Provide the (X, Y) coordinate of the cell's center where the given text is located.  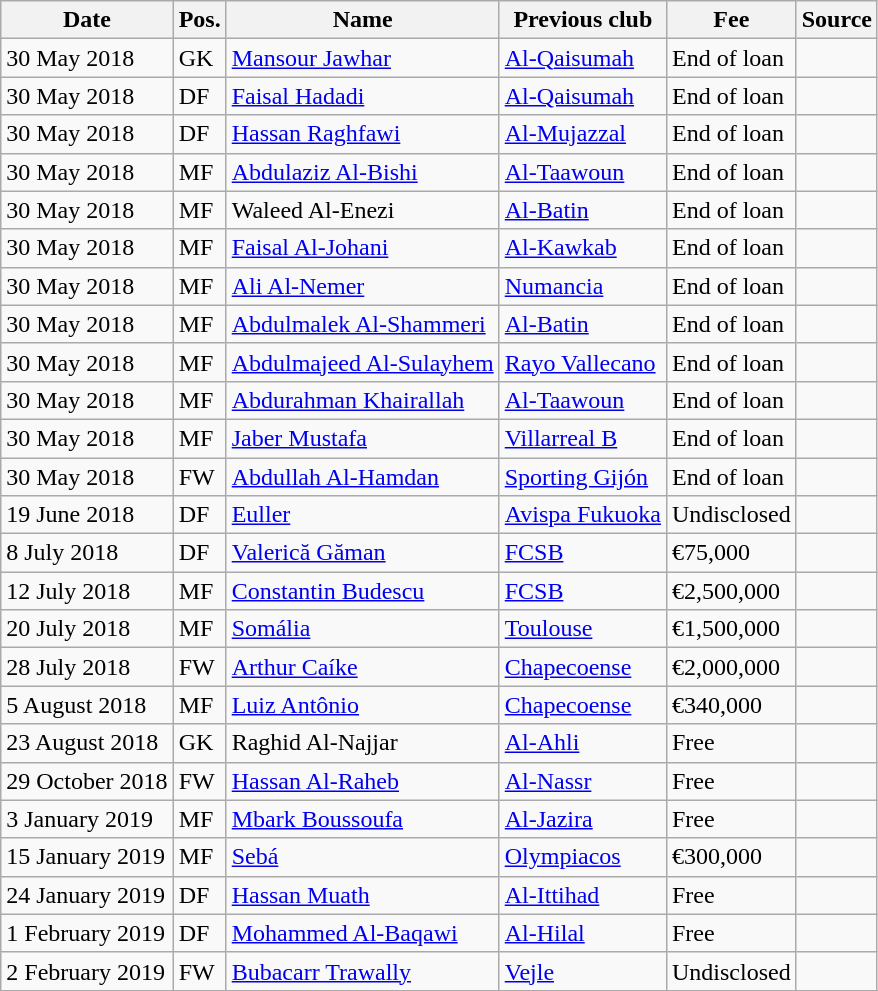
Constantin Budescu (362, 591)
Hassan Al-Raheb (362, 781)
Euller (362, 515)
Rayo Vallecano (582, 362)
Mansour Jawhar (362, 58)
Valerică Găman (362, 553)
Previous club (582, 20)
Jaber Mustafa (362, 438)
Name (362, 20)
€300,000 (731, 857)
€2,500,000 (731, 591)
12 July 2018 (87, 591)
2 February 2019 (87, 971)
8 July 2018 (87, 553)
Al-Jazira (582, 819)
Sebá (362, 857)
Arthur Caíke (362, 667)
Al-Ittihad (582, 895)
Villarreal B (582, 438)
15 January 2019 (87, 857)
Waleed Al-Enezi (362, 210)
Al-Kawkab (582, 248)
Sporting Gijón (582, 477)
Somália (362, 629)
Al-Mujazzal (582, 134)
Fee (731, 20)
Mohammed Al-Baqawi (362, 933)
Hassan Muath (362, 895)
1 February 2019 (87, 933)
28 July 2018 (87, 667)
Abdulmalek Al-Shammeri (362, 324)
Faisal Al-Johani (362, 248)
Hassan Raghfawi (362, 134)
Abdurahman Khairallah (362, 400)
Al-Ahli (582, 743)
Bubacarr Trawally (362, 971)
Olympiacos (582, 857)
Source (836, 20)
€2,000,000 (731, 667)
Raghid Al-Najjar (362, 743)
Luiz Antônio (362, 705)
3 January 2019 (87, 819)
Al-Hilal (582, 933)
23 August 2018 (87, 743)
Mbark Boussoufa (362, 819)
Al-Nassr (582, 781)
€340,000 (731, 705)
5 August 2018 (87, 705)
24 January 2019 (87, 895)
Abdulaziz Al-Bishi (362, 172)
Abdullah Al-Hamdan (362, 477)
Avispa Fukuoka (582, 515)
20 July 2018 (87, 629)
19 June 2018 (87, 515)
Toulouse (582, 629)
Numancia (582, 286)
€75,000 (731, 553)
29 October 2018 (87, 781)
€1,500,000 (731, 629)
Pos. (200, 20)
Vejle (582, 971)
Date (87, 20)
Faisal Hadadi (362, 96)
Ali Al-Nemer (362, 286)
Abdulmajeed Al-Sulayhem (362, 362)
